Provide the [x, y] coordinate of the cell's center where the given text is located.  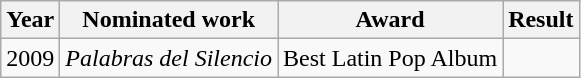
Best Latin Pop Album [390, 58]
Award [390, 20]
Result [541, 20]
Palabras del Silencio [169, 58]
Nominated work [169, 20]
Year [30, 20]
2009 [30, 58]
